Return [x, y] of the center of cell containing provided text 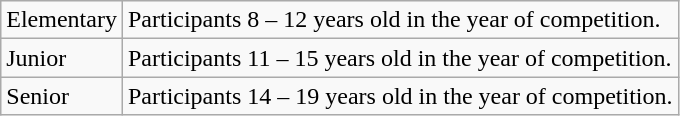
Elementary [62, 20]
Participants 11 – 15 years old in the year of competition. [400, 58]
Participants 8 – 12 years old in the year of competition. [400, 20]
Participants 14 – 19 years old in the year of competition. [400, 96]
Senior [62, 96]
Junior [62, 58]
